Identify which cell holds the provided text, then report its [x, y] central coordinate. 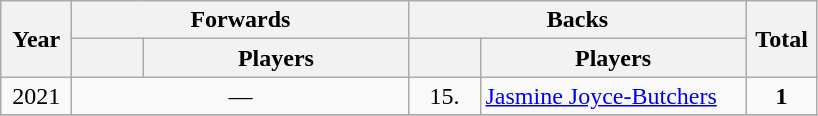
Forwards [240, 20]
15. [444, 96]
2021 [36, 96]
Jasmine Joyce-Butchers [613, 96]
— [240, 96]
1 [782, 96]
Total [782, 39]
Backs [578, 20]
Year [36, 39]
